From the cell containing the given text, extract its center point as (X, Y) coordinate. 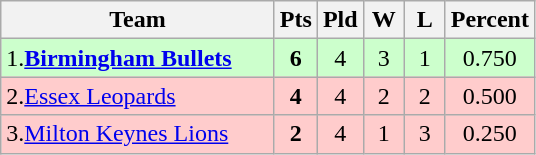
3.Milton Keynes Lions (138, 134)
Pld (340, 20)
L (424, 20)
Percent (490, 20)
1.Birmingham Bullets (138, 58)
0.750 (490, 58)
Pts (296, 20)
6 (296, 58)
W (384, 20)
0.500 (490, 96)
Team (138, 20)
2.Essex Leopards (138, 96)
0.250 (490, 134)
